Determine the [X, Y] coordinate at the center of the cell enclosing the given text.  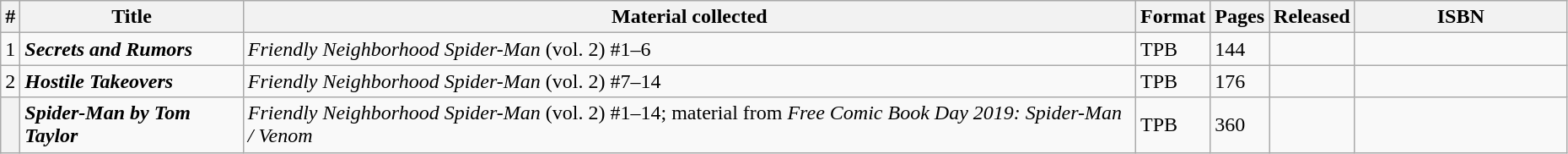
Friendly Neighborhood Spider-Man (vol. 2) #1–14; material from Free Comic Book Day 2019: Spider-Man / Venom [689, 125]
1 [10, 49]
2 [10, 81]
# [10, 17]
Spider-Man by Tom Taylor [132, 125]
Secrets and Rumors [132, 49]
Pages [1240, 17]
Title [132, 17]
144 [1240, 49]
Friendly Neighborhood Spider-Man (vol. 2) #7–14 [689, 81]
ISBN [1461, 17]
Released [1312, 17]
176 [1240, 81]
Format [1172, 17]
Friendly Neighborhood Spider-Man (vol. 2) #1–6 [689, 49]
Material collected [689, 17]
360 [1240, 125]
Hostile Takeovers [132, 81]
